Scan for the cell matching the given text and deliver its [X, Y] coordinate at center. 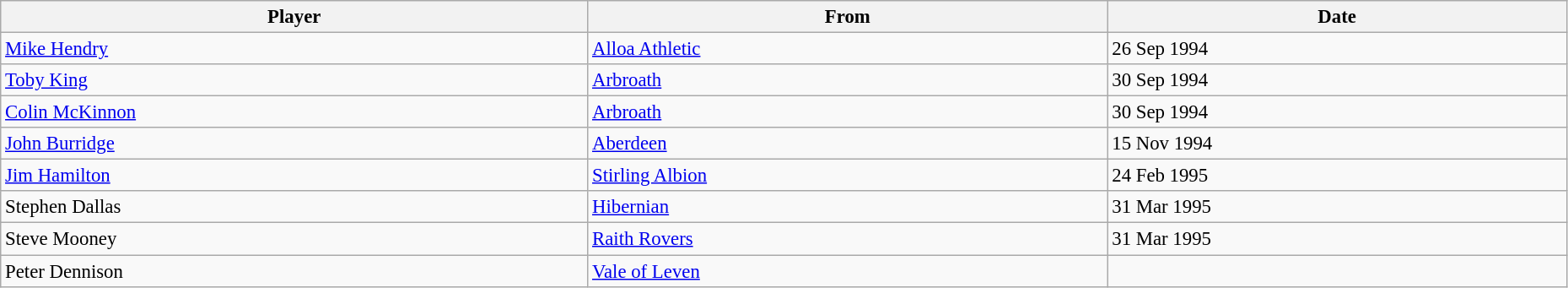
24 Feb 1995 [1337, 176]
Vale of Leven [848, 271]
Toby King [294, 80]
Mike Hendry [294, 49]
Player [294, 17]
Alloa Athletic [848, 49]
Steve Mooney [294, 239]
Peter Dennison [294, 271]
Hibernian [848, 207]
Jim Hamilton [294, 176]
From [848, 17]
Colin McKinnon [294, 112]
John Burridge [294, 144]
Aberdeen [848, 144]
Stirling Albion [848, 176]
Raith Rovers [848, 239]
26 Sep 1994 [1337, 49]
Stephen Dallas [294, 207]
Date [1337, 17]
15 Nov 1994 [1337, 144]
